Determine the [X, Y] coordinate at the center of the cell enclosing the given text.  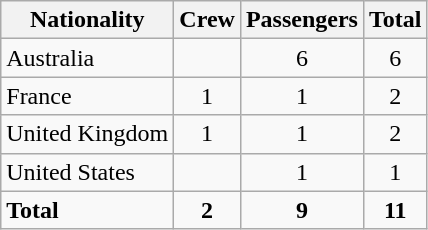
Australia [88, 58]
11 [395, 210]
United States [88, 172]
France [88, 96]
9 [302, 210]
United Kingdom [88, 134]
Nationality [88, 20]
Crew [208, 20]
Passengers [302, 20]
